For the text-containing cell, return its midpoint in (x, y) coordinate format. 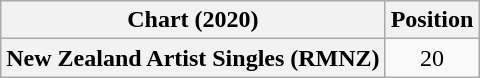
Chart (2020) (193, 20)
20 (432, 58)
Position (432, 20)
New Zealand Artist Singles (RMNZ) (193, 58)
